Return (X, Y) of the center of cell containing provided text 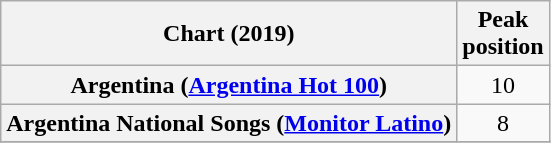
Argentina (Argentina Hot 100) (229, 85)
Peakposition (503, 34)
8 (503, 123)
Chart (2019) (229, 34)
Argentina National Songs (Monitor Latino) (229, 123)
10 (503, 85)
